Return the (x, y) coordinate for the center point of the cell that contains the specified text.  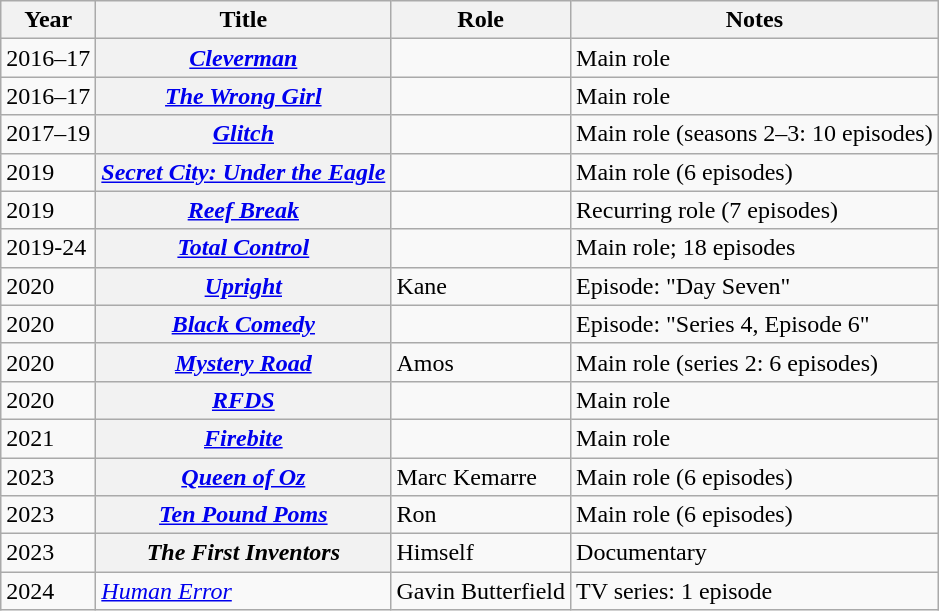
Kane (481, 286)
Upright (244, 286)
Title (244, 20)
Human Error (244, 591)
Reef Break (244, 210)
Total Control (244, 248)
Role (481, 20)
Recurring role (7 episodes) (755, 210)
RFDS (244, 400)
Cleverman (244, 58)
Black Comedy (244, 324)
Secret City: Under the Eagle (244, 172)
Gavin Butterfield (481, 591)
Main role; 18 episodes (755, 248)
Notes (755, 20)
Firebite (244, 438)
Ron (481, 515)
Queen of Oz (244, 477)
Amos (481, 362)
Episode: "Day Seven" (755, 286)
Mystery Road (244, 362)
Episode: "Series 4, Episode 6" (755, 324)
Ten Pound Poms (244, 515)
2017–19 (48, 134)
2024 (48, 591)
2019-24 (48, 248)
TV series: 1 episode (755, 591)
The Wrong Girl (244, 96)
Main role (seasons 2–3: 10 episodes) (755, 134)
2021 (48, 438)
The First Inventors (244, 553)
Main role (series 2: 6 episodes) (755, 362)
Year (48, 20)
Marc Kemarre (481, 477)
Glitch (244, 134)
Himself (481, 553)
Documentary (755, 553)
